Determine the [X, Y] coordinate at the center of the cell enclosing the given text.  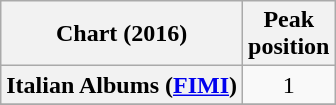
Peakposition [289, 34]
Chart (2016) [122, 34]
1 [289, 85]
Italian Albums (FIMI) [122, 85]
